From the cell containing the given text, extract its center point as [x, y] coordinate. 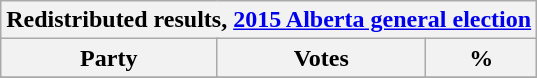
% [482, 58]
Votes [322, 58]
Party [109, 58]
Redistributed results, 2015 Alberta general election [269, 20]
